Scan for the cell matching the given text and deliver its (X, Y) coordinate at center. 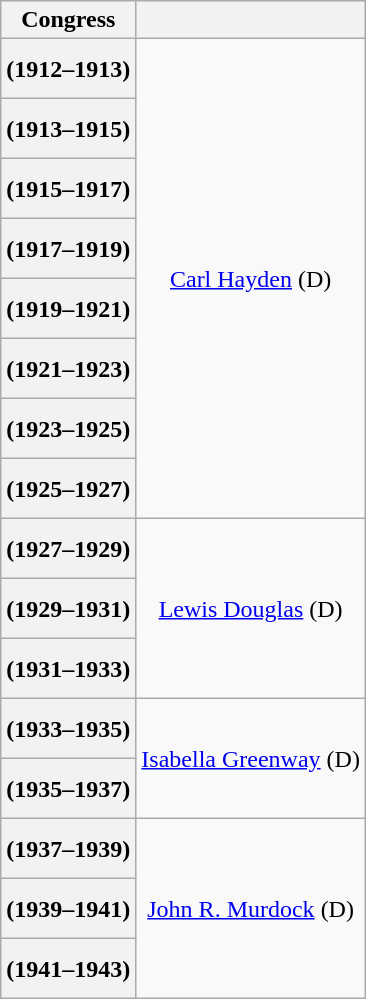
(1935–1937) (68, 789)
(1913–1915) (68, 129)
(1937–1939) (68, 849)
(1915–1917) (68, 189)
(1939–1941) (68, 909)
(1933–1935) (68, 729)
(1923–1925) (68, 429)
(1917–1919) (68, 249)
(1919–1921) (68, 309)
(1931–1933) (68, 669)
Carl Hayden (D) (251, 279)
John R. Murdock (D) (251, 909)
Isabella Greenway (D) (251, 759)
(1927–1929) (68, 549)
Lewis Douglas (D) (251, 609)
(1941–1943) (68, 969)
(1925–1927) (68, 489)
(1921–1923) (68, 369)
(1912–1913) (68, 69)
(1929–1931) (68, 609)
Congress (68, 20)
